Capture the cell that displays the provided text and extract its [x, y] central coordinate. 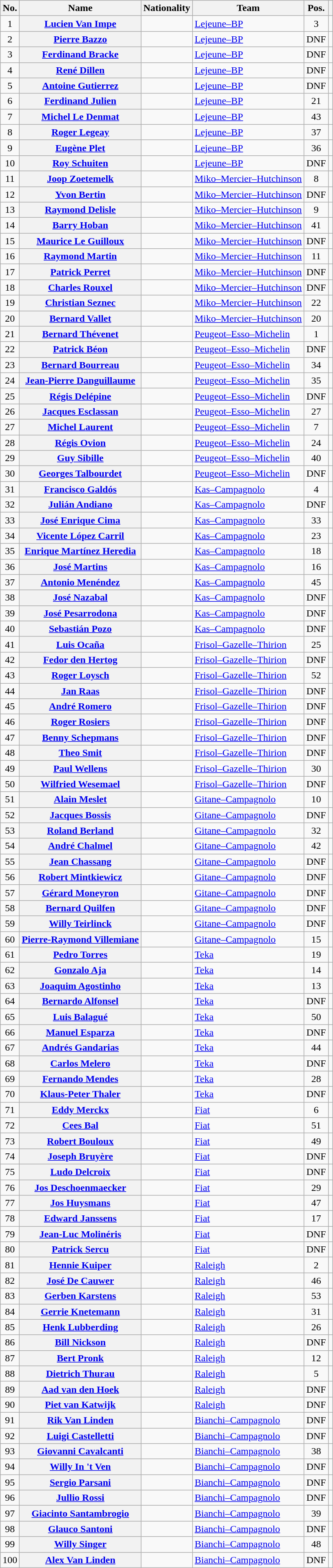
Pierre-Raymond Villemiane [80, 939]
Gérard Moneyron [80, 892]
Joaquim Agostinho [80, 986]
Ludo Delcroix [80, 1172]
Piet van Katwijk [80, 1405]
Vicente López Carril [80, 536]
Rik Van Linden [80, 1420]
Roger Rosiers [80, 722]
81 [10, 1265]
76 [10, 1188]
69 [10, 1079]
Christian Seznec [80, 303]
100 [10, 1560]
Jan Raas [80, 691]
Antoine Gutierrez [80, 86]
67 [10, 1048]
Enrique Martínez Heredia [80, 551]
Lucien Van Impe [80, 24]
Willy In 't Ven [80, 1467]
Henk Lubberding [80, 1327]
Gonzalo Aja [80, 970]
Roy Schuiten [80, 163]
Sebastián Pozo [80, 629]
André Romero [80, 707]
Yvon Bertin [80, 194]
Hennie Kuiper [80, 1265]
Jean Chassang [80, 861]
Theo Smit [80, 753]
Willy Teirlinck [80, 923]
65 [10, 1017]
Andrés Gandarias [80, 1048]
73 [10, 1141]
Jos Deschoenmaecker [80, 1188]
80 [10, 1250]
94 [10, 1467]
Nationality [167, 8]
Dietrich Thurau [80, 1374]
62 [10, 970]
Bert Pronk [80, 1358]
63 [10, 986]
75 [10, 1172]
Roland Berland [80, 830]
98 [10, 1529]
91 [10, 1420]
Roger Loysch [80, 675]
Bill Nickson [80, 1343]
99 [10, 1544]
Joop Zoetemelk [80, 179]
Robert Bouloux [80, 1141]
93 [10, 1451]
88 [10, 1374]
José De Cauwer [80, 1281]
Giacinto Santambrogio [80, 1513]
Raymond Martin [80, 256]
Patrick Sercu [80, 1250]
Gerrie Knetemann [80, 1312]
Georges Talbourdet [80, 474]
Bernard Thévenet [80, 334]
José Pesarrodona [80, 613]
No. [10, 8]
Sergio Parsani [80, 1482]
Régis Delépine [80, 396]
Eugène Plet [80, 148]
Fedor den Hertog [80, 660]
Paul Wellens [80, 769]
Alain Meslet [80, 799]
56 [10, 877]
Michel Laurent [80, 427]
95 [10, 1482]
Guy Sibille [80, 458]
José Martins [80, 567]
57 [10, 892]
Raymond Delisle [80, 210]
Bernard Bourreau [80, 365]
Jos Huysmans [80, 1203]
René Dillen [80, 70]
59 [10, 923]
Luis Balagué [80, 1017]
70 [10, 1094]
Edward Janssens [80, 1219]
Bernard Vallet [80, 318]
Francisco Galdós [80, 489]
58 [10, 908]
Jullio Rossi [80, 1498]
61 [10, 955]
Ferdinand Bracke [80, 55]
Bernardo Alfonsel [80, 1001]
Robert Mintkiewicz [80, 877]
Patrick Béon [80, 349]
Pierre Bazzo [80, 39]
86 [10, 1343]
78 [10, 1219]
90 [10, 1405]
Barry Hoban [80, 225]
82 [10, 1281]
92 [10, 1435]
84 [10, 1312]
Aad van den Hoek [80, 1389]
Team [248, 8]
85 [10, 1327]
83 [10, 1296]
54 [10, 846]
71 [10, 1110]
97 [10, 1513]
66 [10, 1032]
Pos. [316, 8]
José Enrique Cima [80, 520]
Charles Rouxel [80, 287]
Jean-Luc Molinéris [80, 1234]
79 [10, 1234]
Antonio Menéndez [80, 582]
60 [10, 939]
Luis Ocaña [80, 644]
Eddy Merckx [80, 1110]
77 [10, 1203]
87 [10, 1358]
Benny Schepmans [80, 738]
55 [10, 861]
Jacques Esclassan [80, 411]
Fernando Mendes [80, 1079]
89 [10, 1389]
Bernard Quilfen [80, 908]
Klaus-Peter Thaler [80, 1094]
72 [10, 1125]
Patrick Perret [80, 272]
Julián Andiano [80, 505]
André Chalmel [80, 846]
Giovanni Cavalcanti [80, 1451]
Wilfried Wesemael [80, 784]
68 [10, 1063]
Pedro Torres [80, 955]
Maurice Le Guilloux [80, 241]
José Nazabal [80, 598]
Luigi Castelletti [80, 1435]
Manuel Esparza [80, 1032]
Roger Legeay [80, 132]
Glauco Santoni [80, 1529]
Name [80, 8]
64 [10, 1001]
Régis Ovion [80, 442]
Joseph Bruyère [80, 1156]
Jacques Bossis [80, 815]
Ferdinand Julien [80, 101]
Gerben Karstens [80, 1296]
Carlos Melero [80, 1063]
74 [10, 1156]
96 [10, 1498]
Cees Bal [80, 1125]
Willy Singer [80, 1544]
Jean-Pierre Danguillaume [80, 380]
Michel Le Denmat [80, 117]
Alex Van Linden [80, 1560]
